From the cell containing the given text, extract its center point as (X, Y) coordinate. 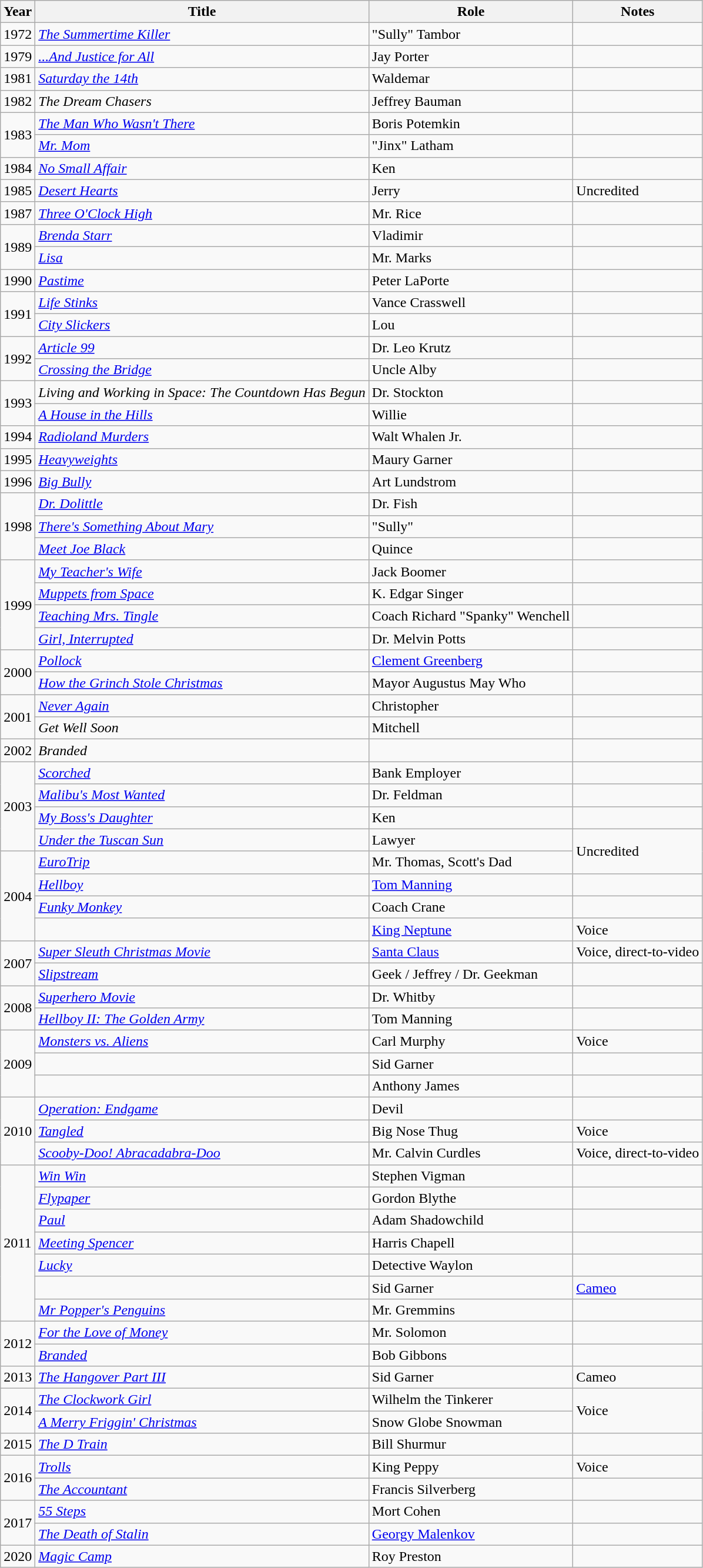
Pollock (202, 661)
For the Love of Money (202, 1332)
King Peppy (471, 1467)
The Death of Stalin (202, 1534)
1991 (18, 314)
Muppets from Space (202, 593)
1999 (18, 605)
Life Stinks (202, 303)
"Sully" Tambor (471, 34)
Mr. Mom (202, 146)
2015 (18, 1444)
Anthony James (471, 1086)
1987 (18, 213)
2014 (18, 1411)
Bob Gibbons (471, 1355)
Willie (471, 415)
Operation: Endgame (202, 1109)
Gordon Blythe (471, 1198)
Mayor Augustus May Who (471, 683)
Lou (471, 325)
55 Steps (202, 1512)
1995 (18, 459)
Dr. Stockton (471, 392)
2011 (18, 1243)
Dr. Dolittle (202, 504)
Adam Shadowchild (471, 1220)
2009 (18, 1064)
1984 (18, 168)
Boris Potemkin (471, 124)
Super Sleuth Christmas Movie (202, 952)
Superhero Movie (202, 997)
The Hangover Part III (202, 1377)
The Summertime Killer (202, 34)
2010 (18, 1131)
Coach Crane (471, 907)
Title (202, 12)
Carl Murphy (471, 1042)
Mr. Thomas, Scott's Dad (471, 862)
2017 (18, 1523)
Vance Crasswell (471, 303)
Dr. Fish (471, 504)
1990 (18, 281)
Jay Porter (471, 56)
Clement Greenberg (471, 661)
Mort Cohen (471, 1512)
Uncle Alby (471, 370)
Pastime (202, 281)
Girl, Interrupted (202, 638)
Role (471, 12)
Three O'Clock High (202, 213)
Living and Working in Space: The Countdown Has Begun (202, 392)
2016 (18, 1478)
Slipstream (202, 974)
The Clockwork Girl (202, 1400)
Scorched (202, 773)
Santa Claus (471, 952)
"Jinx" Latham (471, 146)
Tangled (202, 1131)
A House in the Hills (202, 415)
Jerry (471, 191)
Walt Whalen Jr. (471, 437)
Teaching Mrs. Tingle (202, 616)
King Neptune (471, 929)
Meet Joe Black (202, 549)
Dr. Leo Krutz (471, 348)
Never Again (202, 706)
No Small Affair (202, 168)
2012 (18, 1343)
Peter LaPorte (471, 281)
Malibu's Most Wanted (202, 795)
Lawyer (471, 840)
Funky Monkey (202, 907)
Lisa (202, 258)
Desert Hearts (202, 191)
Flypaper (202, 1198)
Brenda Starr (202, 235)
Crossing the Bridge (202, 370)
Trolls (202, 1467)
2001 (18, 717)
2007 (18, 963)
Lucky (202, 1265)
Quince (471, 549)
...And Justice for All (202, 56)
1985 (18, 191)
City Slickers (202, 325)
"Sully" (471, 526)
1983 (18, 135)
Saturday the 14th (202, 79)
Georgy Malenkov (471, 1534)
1981 (18, 79)
Roy Preston (471, 1556)
Bill Shurmur (471, 1444)
2000 (18, 672)
Scooby-Doo! Abracadabra-Doo (202, 1153)
2002 (18, 750)
The Dream Chasers (202, 101)
Win Win (202, 1176)
Devil (471, 1109)
1994 (18, 437)
1996 (18, 482)
A Merry Friggin' Christmas (202, 1422)
My Teacher's Wife (202, 571)
Monsters vs. Aliens (202, 1042)
Notes (638, 12)
Wilhelm the Tinkerer (471, 1400)
Waldemar (471, 79)
1998 (18, 526)
Dr. Whitby (471, 997)
Coach Richard "Spanky" Wenchell (471, 616)
1992 (18, 359)
Big Nose Thug (471, 1131)
The Man Who Wasn't There (202, 124)
Maury Garner (471, 459)
1993 (18, 403)
Radioland Murders (202, 437)
1979 (18, 56)
Francis Silverberg (471, 1489)
Harris Chapell (471, 1243)
1982 (18, 101)
Big Bully (202, 482)
Meeting Spencer (202, 1243)
The D Train (202, 1444)
Snow Globe Snowman (471, 1422)
The Accountant (202, 1489)
Stephen Vigman (471, 1176)
Detective Waylon (471, 1265)
Mr. Calvin Curdles (471, 1153)
Paul (202, 1220)
My Boss's Daughter (202, 818)
Hellboy II: The Golden Army (202, 1019)
2013 (18, 1377)
Christopher (471, 706)
Get Well Soon (202, 728)
Mitchell (471, 728)
2003 (18, 806)
Mr Popper's Penguins (202, 1310)
Mr. Gremmins (471, 1310)
Under the Tuscan Sun (202, 840)
Mr. Marks (471, 258)
Geek / Jeffrey / Dr. Geekman (471, 974)
K. Edgar Singer (471, 593)
Mr. Solomon (471, 1332)
Hellboy (202, 885)
1989 (18, 246)
Bank Employer (471, 773)
Jack Boomer (471, 571)
Dr. Feldman (471, 795)
Vladimir (471, 235)
Jeffrey Bauman (471, 101)
Article 99 (202, 348)
How the Grinch Stole Christmas (202, 683)
Heavyweights (202, 459)
1972 (18, 34)
Year (18, 12)
EuroTrip (202, 862)
Dr. Melvin Potts (471, 638)
Magic Camp (202, 1556)
Mr. Rice (471, 213)
2020 (18, 1556)
There's Something About Mary (202, 526)
Art Lundstrom (471, 482)
2008 (18, 1008)
2004 (18, 896)
